From the cell containing the given text, extract its center point as [x, y] coordinate. 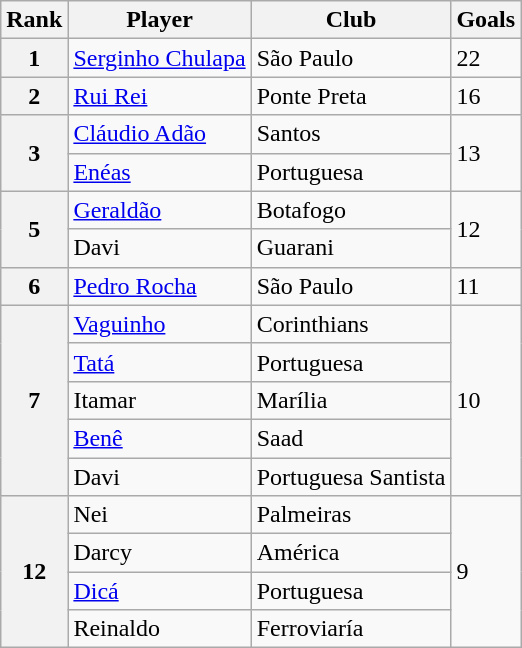
Darcy [160, 553]
Botafogo [351, 210]
6 [34, 286]
Goals [486, 20]
Enéas [160, 172]
16 [486, 96]
Corinthians [351, 324]
Club [351, 20]
Pedro Rocha [160, 286]
Rui Rei [160, 96]
Serginho Chulapa [160, 58]
Itamar [160, 400]
13 [486, 153]
Cláudio Adão [160, 134]
Benê [160, 438]
Santos [351, 134]
3 [34, 153]
2 [34, 96]
5 [34, 229]
Ponte Preta [351, 96]
Tatá [160, 362]
Palmeiras [351, 515]
1 [34, 58]
Marília [351, 400]
Geraldão [160, 210]
Saad [351, 438]
11 [486, 286]
Dicá [160, 591]
Portuguesa Santista [351, 477]
Ferroviaría [351, 629]
América [351, 553]
7 [34, 400]
22 [486, 58]
Rank [34, 20]
9 [486, 572]
Reinaldo [160, 629]
Vaguinho [160, 324]
Player [160, 20]
Guarani [351, 248]
Nei [160, 515]
10 [486, 400]
